Scan for the cell matching the given text and deliver its [X, Y] coordinate at center. 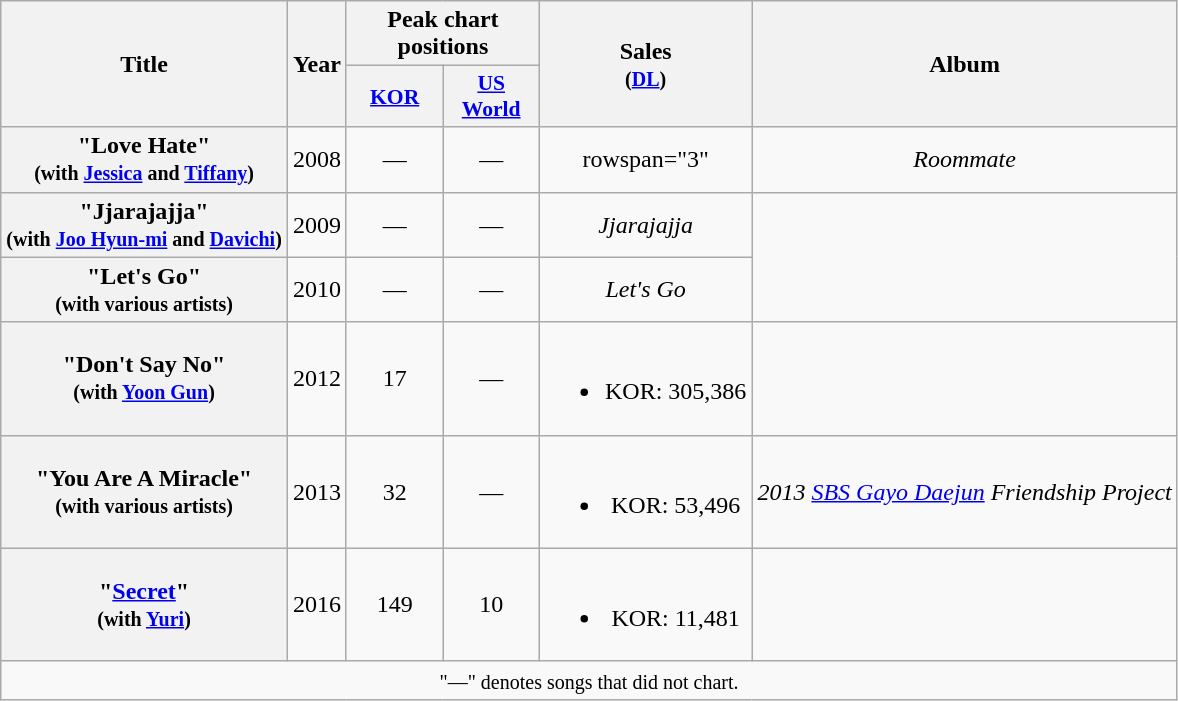
10 [492, 604]
Roommate [964, 160]
USWorld [492, 96]
2013 [316, 492]
rowspan="3" [645, 160]
"You Are A Miracle"(with various artists) [144, 492]
32 [394, 492]
"Don't Say No"(with Yoon Gun) [144, 378]
Title [144, 64]
KOR: 11,481 [645, 604]
"Love Hate"(with Jessica and Tiffany) [144, 160]
"Secret"(with Yuri) [144, 604]
Year [316, 64]
2012 [316, 378]
KOR: 53,496 [645, 492]
2008 [316, 160]
Let's Go [645, 290]
Sales(DL) [645, 64]
2016 [316, 604]
Album [964, 64]
Peak chart positions [442, 34]
2009 [316, 224]
KOR [394, 96]
"Jjarajajja"(with Joo Hyun-mi and Davichi) [144, 224]
"—" denotes songs that did not chart. [590, 680]
KOR: 305,386 [645, 378]
17 [394, 378]
"Let's Go"(with various artists) [144, 290]
2010 [316, 290]
2013 SBS Gayo Daejun Friendship Project [964, 492]
Jjarajajja [645, 224]
149 [394, 604]
